Identify which cell holds the provided text, then report its (x, y) central coordinate. 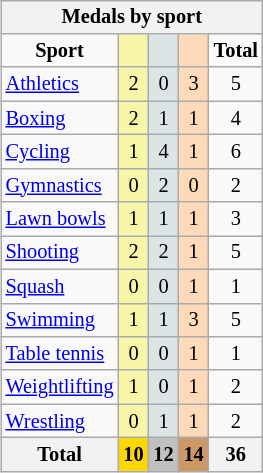
Athletics (60, 84)
Cycling (60, 152)
Medals by sport (132, 17)
Squash (60, 286)
Shooting (60, 253)
Weightlifting (60, 387)
14 (194, 455)
36 (236, 455)
Lawn bowls (60, 219)
6 (236, 152)
Table tennis (60, 354)
Sport (60, 51)
Wrestling (60, 421)
10 (133, 455)
Boxing (60, 118)
12 (164, 455)
Gymnastics (60, 185)
Swimming (60, 320)
